Identify which cell holds the provided text, then report its (x, y) central coordinate. 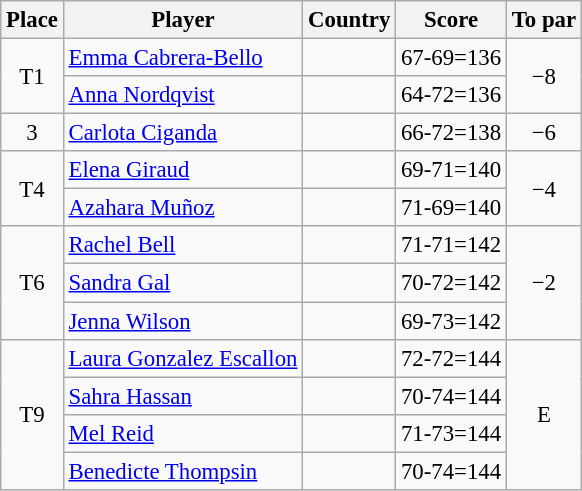
−4 (544, 188)
T6 (32, 282)
67-69=136 (452, 58)
Sahra Hassan (183, 396)
Benedicte Thompsin (183, 471)
Country (350, 20)
3 (32, 133)
Jenna Wilson (183, 321)
Elena Giraud (183, 170)
71-71=142 (452, 245)
64-72=136 (452, 95)
Player (183, 20)
69-73=142 (452, 321)
−2 (544, 282)
Mel Reid (183, 433)
Score (452, 20)
70-72=142 (452, 283)
T1 (32, 76)
Anna Nordqvist (183, 95)
72-72=144 (452, 358)
Sandra Gal (183, 283)
Place (32, 20)
66-72=138 (452, 133)
71-69=140 (452, 208)
Laura Gonzalez Escallon (183, 358)
T4 (32, 188)
−6 (544, 133)
T9 (32, 414)
−8 (544, 76)
To par (544, 20)
69-71=140 (452, 170)
Rachel Bell (183, 245)
Azahara Muñoz (183, 208)
Emma Cabrera-Bello (183, 58)
71-73=144 (452, 433)
E (544, 414)
Carlota Ciganda (183, 133)
